Return the (X, Y) coordinate for the center point of the cell that contains the specified text.  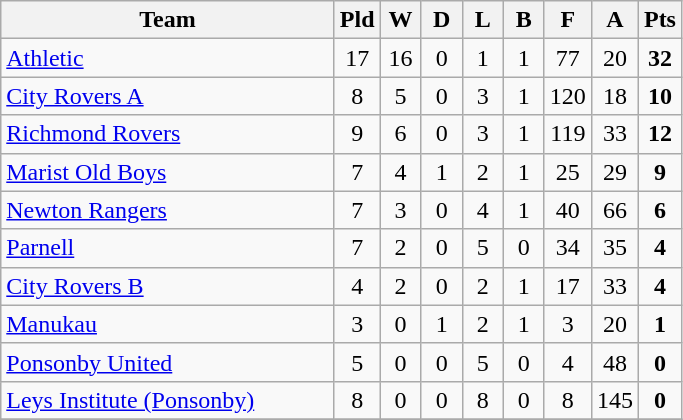
W (400, 20)
32 (660, 58)
40 (568, 210)
Marist Old Boys (168, 172)
119 (568, 134)
145 (614, 400)
25 (568, 172)
City Rovers B (168, 286)
Ponsonby United (168, 362)
City Rovers A (168, 96)
29 (614, 172)
66 (614, 210)
Manukau (168, 324)
Richmond Rovers (168, 134)
L (482, 20)
10 (660, 96)
Leys Institute (Ponsonby) (168, 400)
18 (614, 96)
B (524, 20)
35 (614, 248)
16 (400, 58)
Pld (357, 20)
Team (168, 20)
A (614, 20)
120 (568, 96)
Parnell (168, 248)
48 (614, 362)
F (568, 20)
D (442, 20)
Athletic (168, 58)
12 (660, 134)
Pts (660, 20)
Newton Rangers (168, 210)
77 (568, 58)
34 (568, 248)
